Determine the [X, Y] coordinate at the center of the cell enclosing the given text.  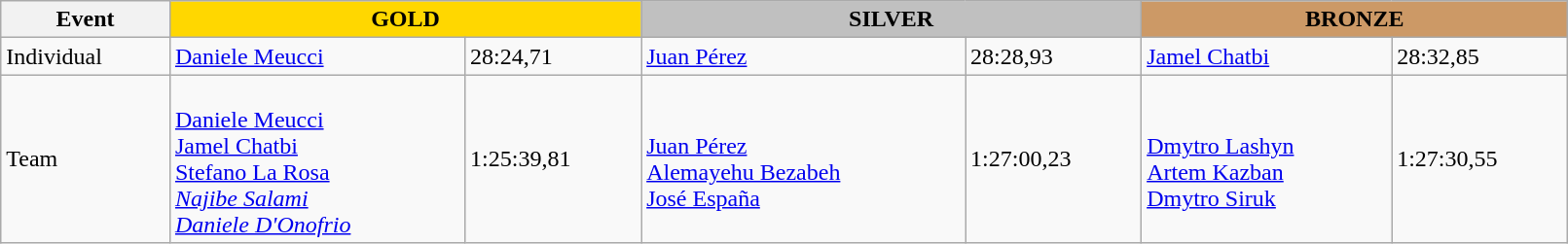
Daniele MeucciJamel ChatbiStefano La RosaNajibe SalamiDaniele D'Onofrio [317, 159]
28:24,71 [553, 56]
BRONZE [1355, 19]
Dmytro LashynArtem KazbanDmytro Siruk [1267, 159]
SILVER [892, 19]
Jamel Chatbi [1267, 56]
1:25:39,81 [553, 159]
Juan Pérez [804, 56]
28:32,85 [1479, 56]
Daniele Meucci [317, 56]
28:28,93 [1053, 56]
GOLD [405, 19]
1:27:00,23 [1053, 159]
Individual [86, 56]
Event [86, 19]
Team [86, 159]
1:27:30,55 [1479, 159]
Juan PérezAlemayehu BezabehJosé España [804, 159]
